Detect which cell encompasses the target text, then output its [X, Y] center coordinate. 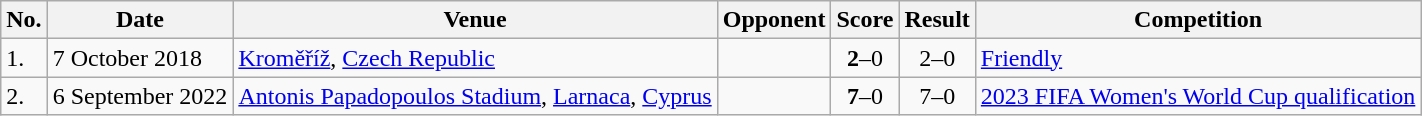
Result [937, 20]
Antonis Papadopoulos Stadium, Larnaca, Cyprus [475, 96]
Score [865, 20]
Competition [1198, 20]
1. [24, 58]
7 October 2018 [140, 58]
Kroměříž, Czech Republic [475, 58]
Opponent [774, 20]
Venue [475, 20]
6 September 2022 [140, 96]
Friendly [1198, 58]
Date [140, 20]
No. [24, 20]
2023 FIFA Women's World Cup qualification [1198, 96]
2. [24, 96]
